Return the (x, y) coordinate for the center point of the cell that contains the specified text.  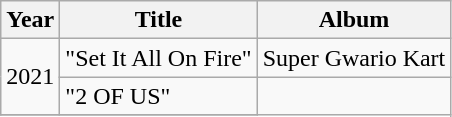
Super Gwario Kart (354, 58)
"Set It All On Fire" (158, 58)
Year (30, 20)
Title (158, 20)
"2 OF US" (158, 96)
2021 (30, 77)
Album (354, 20)
